From the cell containing the given text, extract its center point as (x, y) coordinate. 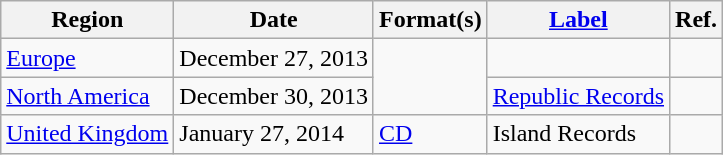
Format(s) (430, 20)
December 27, 2013 (274, 58)
United Kingdom (88, 134)
CD (430, 134)
Europe (88, 58)
Label (578, 20)
Region (88, 20)
Ref. (696, 20)
Republic Records (578, 96)
December 30, 2013 (274, 96)
North America (88, 96)
Island Records (578, 134)
January 27, 2014 (274, 134)
Date (274, 20)
